Identify which cell holds the provided text, then report its [x, y] central coordinate. 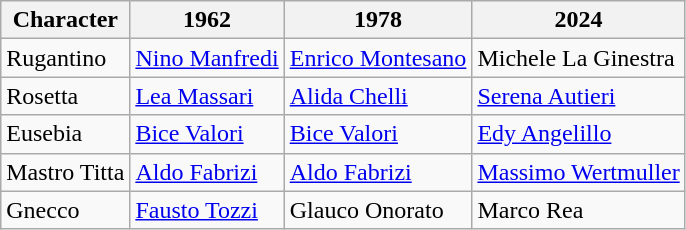
Fausto Tozzi [207, 210]
Michele La Ginestra [578, 58]
Nino Manfredi [207, 58]
Enrico Montesano [378, 58]
Rosetta [66, 96]
Rugantino [66, 58]
Edy Angelillo [578, 134]
Massimo Wertmuller [578, 172]
Mastro Titta [66, 172]
Eusebia [66, 134]
Character [66, 20]
1978 [378, 20]
2024 [578, 20]
Gnecco [66, 210]
Marco Rea [578, 210]
Serena Autieri [578, 96]
Glauco Onorato [378, 210]
Alida Chelli [378, 96]
1962 [207, 20]
Lea Massari [207, 96]
